Return (X, Y) of the center of cell containing provided text 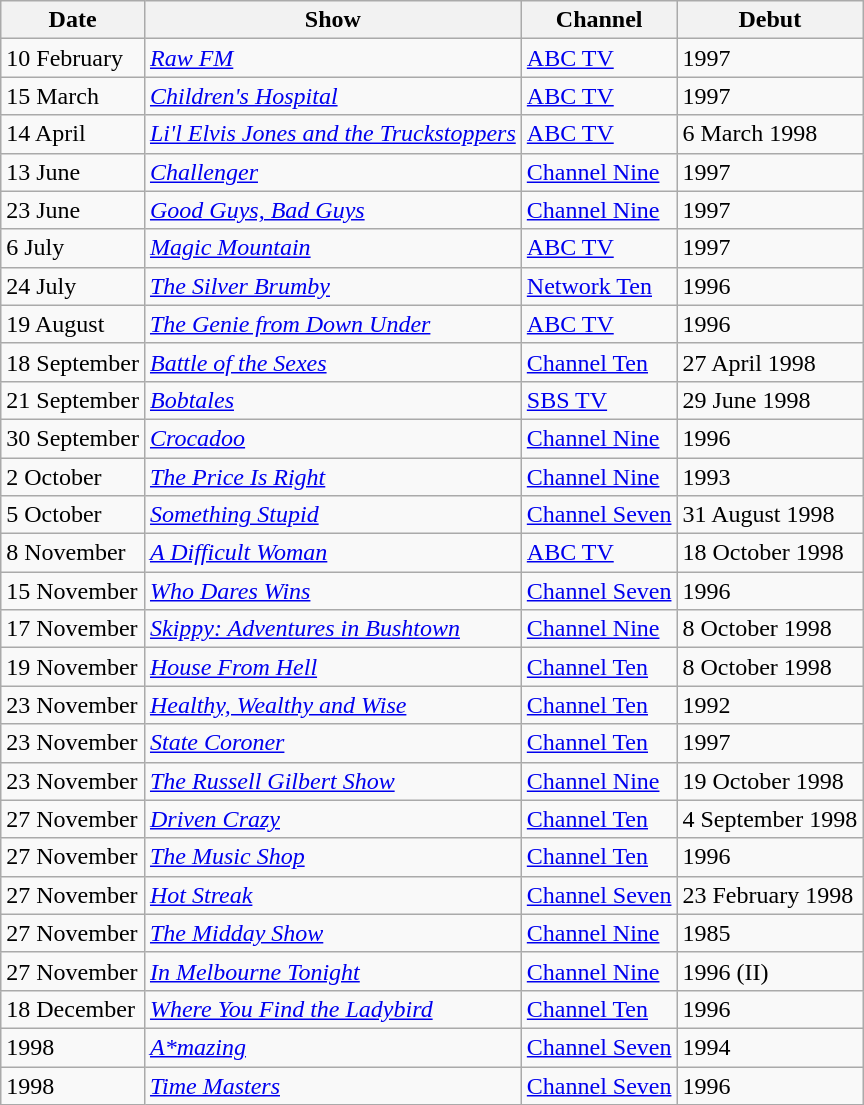
Li'l Elvis Jones and the Truckstoppers (332, 134)
23 February 1998 (770, 895)
The Music Shop (332, 857)
15 November (73, 591)
19 October 1998 (770, 781)
State Coroner (332, 743)
18 October 1998 (770, 553)
Skippy: Adventures in Bushtown (332, 629)
Debut (770, 20)
The Midday Show (332, 933)
Bobtales (332, 400)
17 November (73, 629)
19 August (73, 324)
13 June (73, 172)
Show (332, 20)
18 September (73, 362)
6 July (73, 248)
Good Guys, Bad Guys (332, 210)
15 March (73, 96)
1994 (770, 1047)
19 November (73, 667)
30 September (73, 438)
A Difficult Woman (332, 553)
Crocadoo (332, 438)
31 August 1998 (770, 515)
1992 (770, 705)
2 October (73, 477)
Challenger (332, 172)
4 September 1998 (770, 819)
Date (73, 20)
House From Hell (332, 667)
Channel (599, 20)
Raw FM (332, 58)
29 June 1998 (770, 400)
Hot Streak (332, 895)
SBS TV (599, 400)
Something Stupid (332, 515)
Where You Find the Ladybird (332, 1009)
Network Ten (599, 286)
21 September (73, 400)
Magic Mountain (332, 248)
5 October (73, 515)
A*mazing (332, 1047)
24 July (73, 286)
Time Masters (332, 1085)
18 December (73, 1009)
Who Dares Wins (332, 591)
The Russell Gilbert Show (332, 781)
The Silver Brumby (332, 286)
1985 (770, 933)
27 April 1998 (770, 362)
14 April (73, 134)
Healthy, Wealthy and Wise (332, 705)
In Melbourne Tonight (332, 971)
Driven Crazy (332, 819)
Children's Hospital (332, 96)
1993 (770, 477)
10 February (73, 58)
23 June (73, 210)
The Price Is Right (332, 477)
Battle of the Sexes (332, 362)
The Genie from Down Under (332, 324)
6 March 1998 (770, 134)
8 November (73, 553)
1996 (II) (770, 971)
